Return the [X, Y] coordinate for the center point of the cell that contains the specified text.  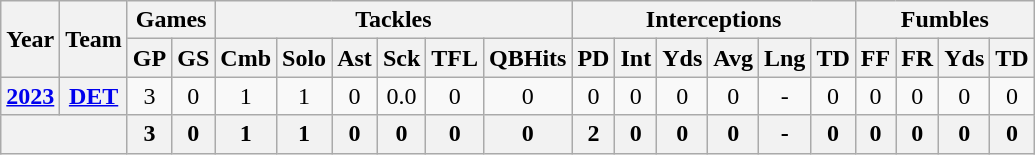
Interceptions [714, 20]
0.0 [401, 96]
Sck [401, 58]
Solo [304, 58]
2023 [30, 96]
Fumbles [944, 20]
Team [94, 39]
Ast [355, 58]
Avg [734, 58]
GP [149, 58]
FF [875, 58]
Cmb [246, 58]
Tackles [394, 20]
TFL [455, 58]
Int [636, 58]
Games [170, 20]
GS [194, 58]
PD [594, 58]
Lng [784, 58]
Year [30, 39]
FR [918, 58]
2 [594, 134]
QBHits [528, 58]
DET [94, 96]
